Scan for the cell matching the given text and deliver its [x, y] coordinate at center. 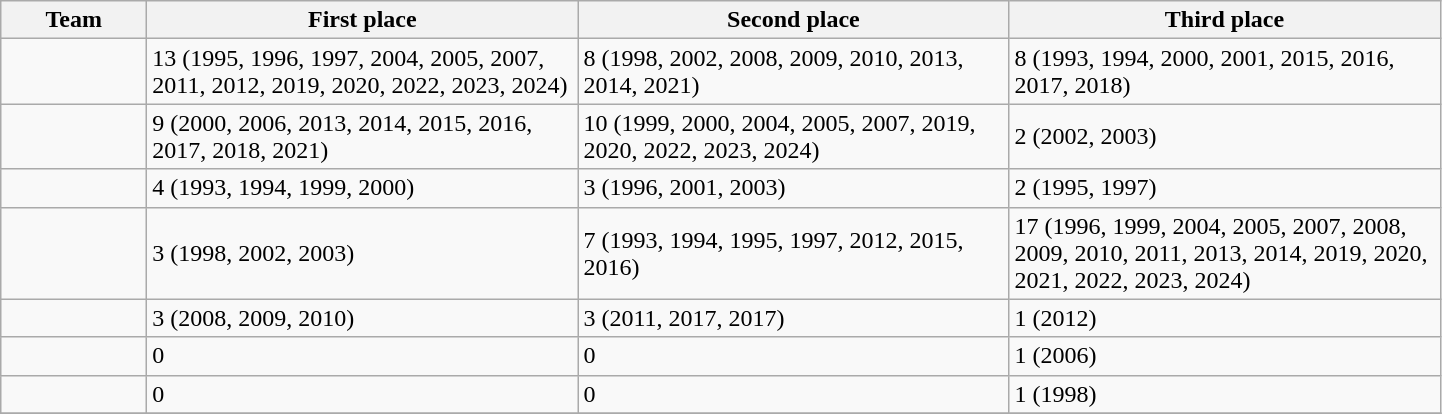
1 (2006) [1224, 356]
10 (1999, 2000, 2004, 2005, 2007, 2019, 2020, 2022, 2023, 2024) [794, 136]
Second place [794, 20]
1 (1998) [1224, 394]
8 (1998, 2002, 2008, 2009, 2010, 2013, 2014, 2021) [794, 72]
Third place [1224, 20]
13 (1995, 1996, 1997, 2004, 2005, 2007, 2011, 2012, 2019, 2020, 2022, 2023, 2024) [362, 72]
17 (1996, 1999, 2004, 2005, 2007, 2008, 2009, 2010, 2011, 2013, 2014, 2019, 2020, 2021, 2022, 2023, 2024) [1224, 253]
7 (1993, 1994, 1995, 1997, 2012, 2015, 2016) [794, 253]
8 (1993, 1994, 2000, 2001, 2015, 2016, 2017, 2018) [1224, 72]
3 (1998, 2002, 2003) [362, 253]
3 (1996, 2001, 2003) [794, 188]
9 (2000, 2006, 2013, 2014, 2015, 2016, 2017, 2018, 2021) [362, 136]
3 (2008, 2009, 2010) [362, 318]
First place [362, 20]
2 (1995, 1997) [1224, 188]
3 (2011, 2017, 2017) [794, 318]
4 (1993, 1994, 1999, 2000) [362, 188]
Team [74, 20]
2 (2002, 2003) [1224, 136]
1 (2012) [1224, 318]
